Return [X, Y] of the center of cell containing provided text 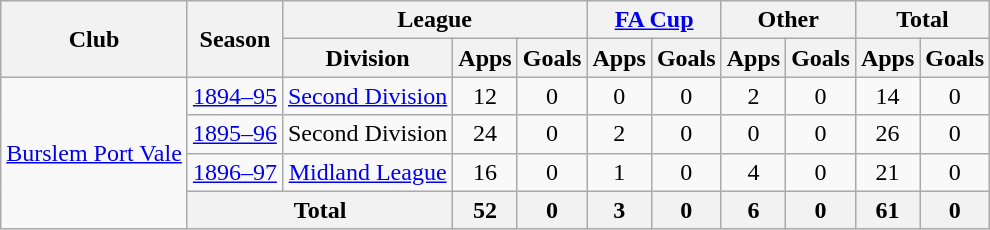
14 [887, 96]
52 [485, 210]
1 [619, 172]
16 [485, 172]
4 [753, 172]
Division [367, 58]
FA Cup [654, 20]
12 [485, 96]
3 [619, 210]
6 [753, 210]
61 [887, 210]
Midland League [367, 172]
Club [94, 39]
26 [887, 134]
24 [485, 134]
League [434, 20]
1894–95 [234, 96]
Other [788, 20]
Burslem Port Vale [94, 153]
1896–97 [234, 172]
Season [234, 39]
21 [887, 172]
1895–96 [234, 134]
